Search for the cell housing the specified text and yield its (x, y) center coordinate. 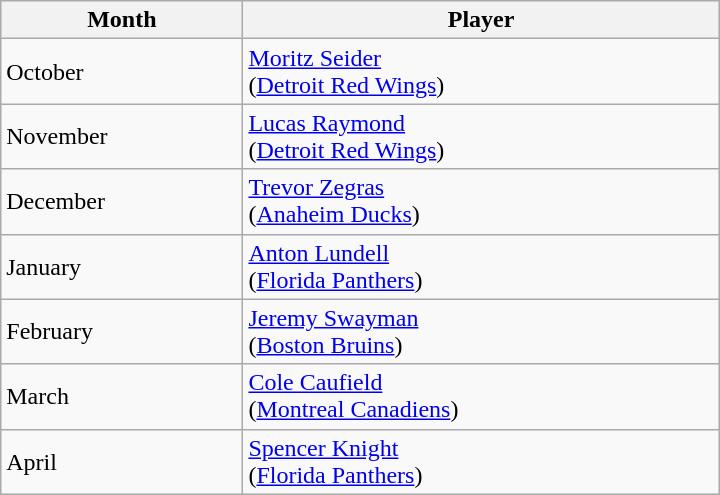
December (122, 202)
Moritz Seider(Detroit Red Wings) (481, 72)
Month (122, 20)
April (122, 462)
October (122, 72)
March (122, 396)
November (122, 136)
Trevor Zegras(Anaheim Ducks) (481, 202)
January (122, 266)
Lucas Raymond(Detroit Red Wings) (481, 136)
February (122, 332)
Anton Lundell(Florida Panthers) (481, 266)
Player (481, 20)
Spencer Knight(Florida Panthers) (481, 462)
Cole Caufield(Montreal Canadiens) (481, 396)
Jeremy Swayman(Boston Bruins) (481, 332)
